Find where the given text appears and provide that cell's center as [x, y] coordinate. 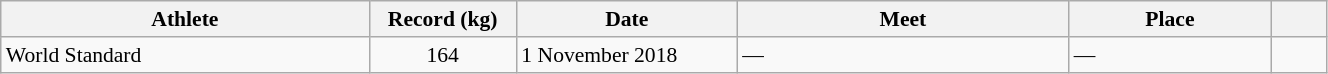
Record (kg) [442, 19]
164 [442, 55]
Date [626, 19]
Meet [902, 19]
Athlete [185, 19]
World Standard [185, 55]
1 November 2018 [626, 55]
Place [1170, 19]
